Identify which cell holds the provided text, then report its (x, y) central coordinate. 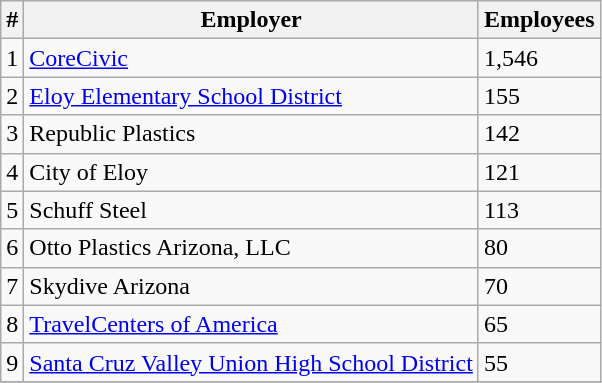
9 (12, 362)
Schuff Steel (252, 210)
Employees (539, 20)
6 (12, 248)
65 (539, 324)
CoreCivic (252, 58)
2 (12, 96)
Otto Plastics Arizona, LLC (252, 248)
80 (539, 248)
5 (12, 210)
Employer (252, 20)
155 (539, 96)
City of Eloy (252, 172)
55 (539, 362)
# (12, 20)
Eloy Elementary School District (252, 96)
1,546 (539, 58)
113 (539, 210)
Republic Plastics (252, 134)
7 (12, 286)
70 (539, 286)
TravelCenters of America (252, 324)
1 (12, 58)
8 (12, 324)
3 (12, 134)
Santa Cruz Valley Union High School District (252, 362)
142 (539, 134)
4 (12, 172)
121 (539, 172)
Skydive Arizona (252, 286)
